From the cell containing the given text, extract its center point as [x, y] coordinate. 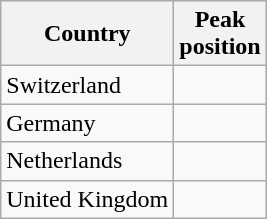
Switzerland [88, 85]
Country [88, 34]
Peakposition [220, 34]
Netherlands [88, 161]
Germany [88, 123]
United Kingdom [88, 199]
